Pinpoint the cell where the given text exists, returning its [X, Y] midpoint coordinate. 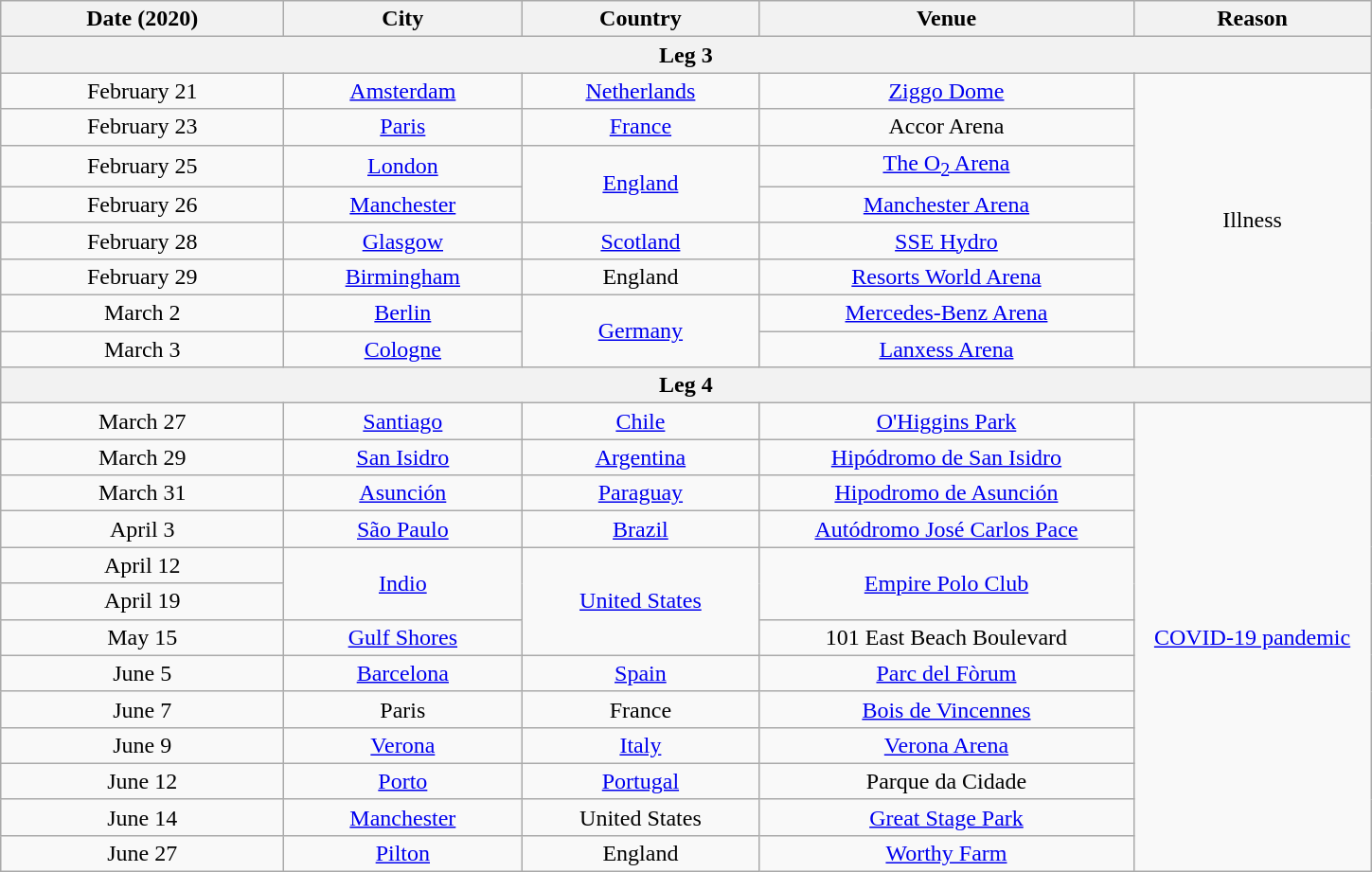
Worthy Farm [947, 853]
May 15 [142, 637]
Verona Arena [947, 745]
Amsterdam [403, 91]
San Isidro [403, 457]
February 28 [142, 240]
Hipódromo de San Isidro [947, 457]
Venue [947, 19]
June 12 [142, 781]
Berlin [403, 313]
February 25 [142, 166]
Gulf Shores [403, 637]
Chile [640, 421]
Barcelona [403, 673]
Accor Arena [947, 127]
March 3 [142, 349]
Reason [1252, 19]
February 23 [142, 127]
Argentina [640, 457]
Paraguay [640, 493]
Illness [1252, 220]
O'Higgins Park [947, 421]
June 9 [142, 745]
The O2 Arena [947, 166]
Ziggo Dome [947, 91]
Parque da Cidade [947, 781]
March 29 [142, 457]
São Paulo [403, 529]
Pilton [403, 853]
Bois de Vincennes [947, 709]
Glasgow [403, 240]
Portugal [640, 781]
101 East Beach Boulevard [947, 637]
Date (2020) [142, 19]
February 29 [142, 276]
June 5 [142, 673]
Netherlands [640, 91]
Cologne [403, 349]
Birmingham [403, 276]
March 27 [142, 421]
Brazil [640, 529]
Verona [403, 745]
Indio [403, 583]
Leg 4 [686, 385]
April 3 [142, 529]
June 27 [142, 853]
Spain [640, 673]
Resorts World Arena [947, 276]
June 7 [142, 709]
March 2 [142, 313]
April 12 [142, 565]
Hipodromo de Asunción [947, 493]
June 14 [142, 817]
Scotland [640, 240]
Parc del Fòrum [947, 673]
City [403, 19]
March 31 [142, 493]
London [403, 166]
April 19 [142, 601]
Autódromo José Carlos Pace [947, 529]
Porto [403, 781]
Mercedes-Benz Arena [947, 313]
Great Stage Park [947, 817]
Country [640, 19]
Manchester Arena [947, 205]
February 21 [142, 91]
Empire Polo Club [947, 583]
COVID-19 pandemic [1252, 638]
February 26 [142, 205]
Lanxess Arena [947, 349]
Germany [640, 331]
Asunción [403, 493]
Leg 3 [686, 55]
Italy [640, 745]
Santiago [403, 421]
SSE Hydro [947, 240]
